Extract the (x, y) coordinate from the center of the cell holding the provided text.  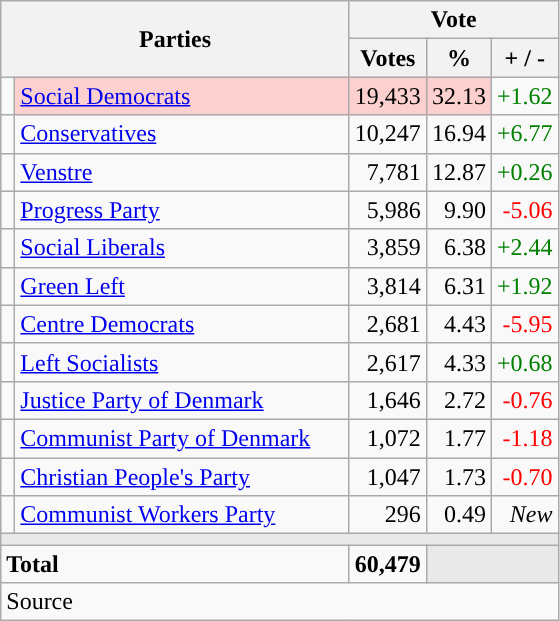
Communist Party of Denmark (182, 438)
1.73 (458, 477)
% (458, 58)
Votes (388, 58)
Venstre (182, 172)
Total (176, 564)
1.77 (458, 438)
2.72 (458, 400)
-5.06 (524, 210)
Vote (454, 20)
1,646 (388, 400)
-0.70 (524, 477)
12.87 (458, 172)
16.94 (458, 134)
-1.18 (524, 438)
3,859 (388, 248)
Progress Party (182, 210)
19,433 (388, 96)
Social Democrats (182, 96)
1,047 (388, 477)
Parties (176, 39)
Source (280, 602)
9.90 (458, 210)
4.33 (458, 362)
Left Socialists (182, 362)
6.31 (458, 286)
6.38 (458, 248)
5,986 (388, 210)
Social Liberals (182, 248)
+2.44 (524, 248)
Centre Democrats (182, 324)
-5.95 (524, 324)
Christian People's Party (182, 477)
4.43 (458, 324)
296 (388, 515)
Conservatives (182, 134)
Green Left (182, 286)
32.13 (458, 96)
2,681 (388, 324)
1,072 (388, 438)
+0.68 (524, 362)
+1.62 (524, 96)
60,479 (388, 564)
+1.92 (524, 286)
10,247 (388, 134)
+6.77 (524, 134)
+ / - (524, 58)
0.49 (458, 515)
3,814 (388, 286)
+0.26 (524, 172)
Justice Party of Denmark (182, 400)
2,617 (388, 362)
-0.76 (524, 400)
7,781 (388, 172)
New (524, 515)
Communist Workers Party (182, 515)
